Return the (X, Y) coordinate for the center point of the cell that contains the specified text.  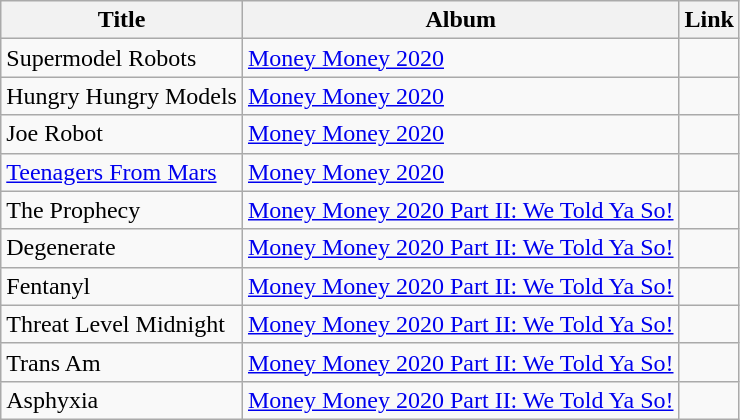
Link (709, 20)
Supermodel Robots (122, 58)
Title (122, 20)
Hungry Hungry Models (122, 96)
Album (460, 20)
Asphyxia (122, 400)
Threat Level Midnight (122, 324)
Joe Robot (122, 134)
The Prophecy (122, 210)
Teenagers From Mars (122, 172)
Fentanyl (122, 286)
Trans Am (122, 362)
Degenerate (122, 248)
